Detect which cell encompasses the target text, then output its [X, Y] center coordinate. 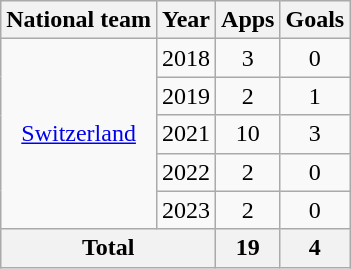
19 [248, 248]
Goals [315, 20]
2022 [186, 172]
Year [186, 20]
2018 [186, 58]
2023 [186, 210]
2021 [186, 134]
1 [315, 96]
Apps [248, 20]
Total [108, 248]
10 [248, 134]
Switzerland [79, 134]
2019 [186, 96]
4 [315, 248]
National team [79, 20]
